Capture the cell that displays the provided text and extract its (X, Y) central coordinate. 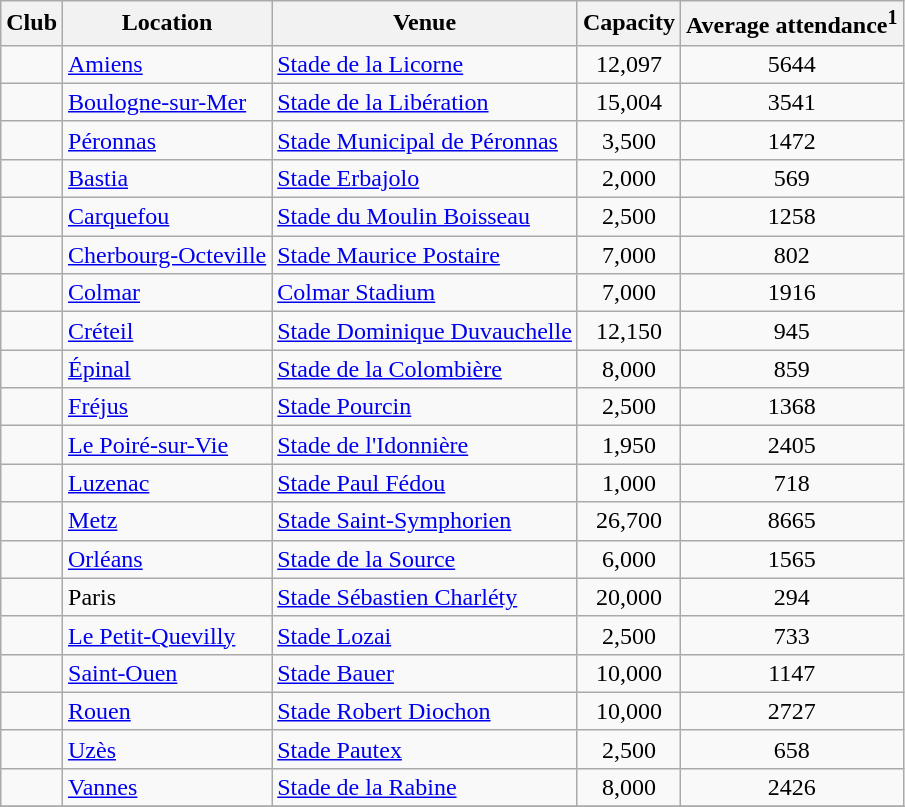
Stade Robert Diochon (425, 711)
Average attendance1 (792, 24)
12,150 (628, 331)
1565 (792, 559)
Saint-Ouen (168, 673)
Épinal (168, 369)
Stade Maurice Postaire (425, 255)
Stade Paul Fédou (425, 483)
Péronnas (168, 140)
2,000 (628, 178)
Rouen (168, 711)
Paris (168, 597)
658 (792, 749)
2405 (792, 445)
12,097 (628, 64)
Colmar Stadium (425, 293)
Location (168, 24)
Vannes (168, 787)
1368 (792, 407)
2426 (792, 787)
Carquefou (168, 217)
294 (792, 597)
Stade de la Libération (425, 102)
Stade Municipal de Péronnas (425, 140)
Amiens (168, 64)
Luzenac (168, 483)
733 (792, 635)
859 (792, 369)
Stade de la Rabine (425, 787)
Boulogne-sur-Mer (168, 102)
1,000 (628, 483)
20,000 (628, 597)
Stade de la Source (425, 559)
1,950 (628, 445)
Stade Saint-Symphorien (425, 521)
718 (792, 483)
5644 (792, 64)
Fréjus (168, 407)
1916 (792, 293)
Capacity (628, 24)
8665 (792, 521)
3541 (792, 102)
Stade Bauer (425, 673)
Club (32, 24)
Stade Erbajolo (425, 178)
15,004 (628, 102)
Le Poiré-sur-Vie (168, 445)
802 (792, 255)
1258 (792, 217)
Stade Dominique Duvauchelle (425, 331)
6,000 (628, 559)
Stade de la Licorne (425, 64)
Stade de l'Idonnière (425, 445)
Colmar (168, 293)
Metz (168, 521)
Stade Pautex (425, 749)
Cherbourg-Octeville (168, 255)
2727 (792, 711)
Uzès (168, 749)
1472 (792, 140)
Venue (425, 24)
Stade de la Colombière (425, 369)
Stade du Moulin Boisseau (425, 217)
945 (792, 331)
Orléans (168, 559)
Stade Lozai (425, 635)
Créteil (168, 331)
1147 (792, 673)
26,700 (628, 521)
Le Petit-Quevilly (168, 635)
Stade Pourcin (425, 407)
3,500 (628, 140)
569 (792, 178)
Stade Sébastien Charléty (425, 597)
Bastia (168, 178)
